Detect which cell encompasses the target text, then output its (X, Y) center coordinate. 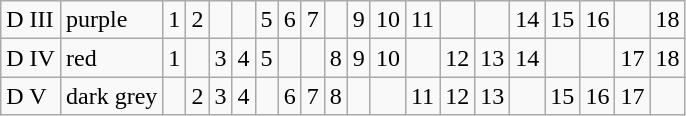
D III (31, 20)
red (111, 58)
dark grey (111, 96)
purple (111, 20)
D V (31, 96)
D IV (31, 58)
